Search for the cell housing the specified text and yield its [X, Y] center coordinate. 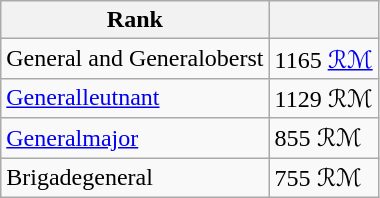
Generalmajor [135, 138]
855 ℛℳ [324, 138]
Brigadegeneral [135, 178]
Generalleutnant [135, 98]
Rank [135, 20]
755 ℛℳ [324, 178]
General and Generaloberst [135, 59]
1165 ℛℳ [324, 59]
1129 ℛℳ [324, 98]
